Identify which cell holds the provided text, then report its [X, Y] central coordinate. 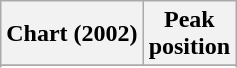
Chart (2002) [72, 34]
Peakposition [189, 34]
